Extract the (x, y) coordinate from the center of the cell holding the provided text.  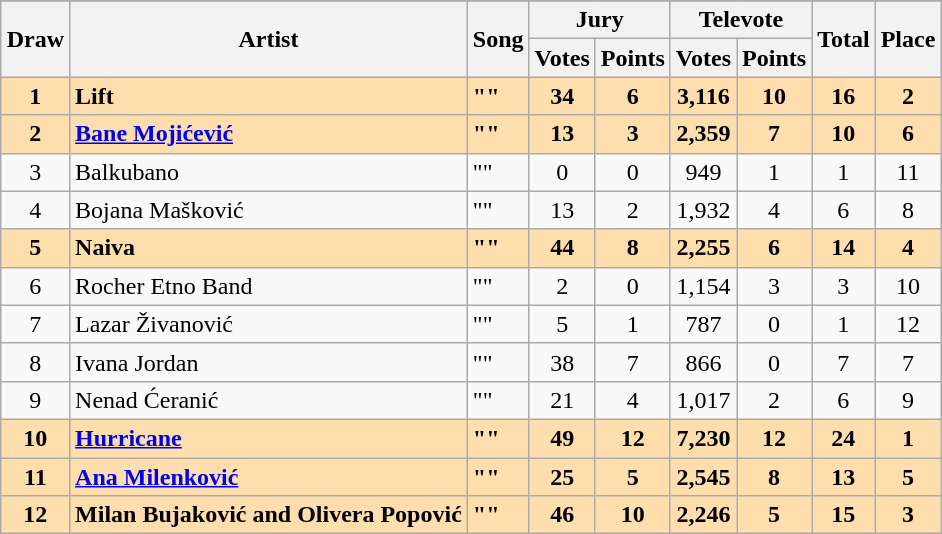
Bojana Mašković (269, 210)
38 (562, 362)
1,154 (703, 286)
Jury (600, 20)
3,116 (703, 96)
Bane Mojićević (269, 134)
Song (498, 39)
44 (562, 248)
46 (562, 515)
2,255 (703, 248)
2,359 (703, 134)
Lift (269, 96)
866 (703, 362)
Televote (740, 20)
Lazar Živanović (269, 324)
34 (562, 96)
Naiva (269, 248)
Draw (35, 39)
Ana Milenković (269, 477)
Total (844, 39)
Balkubano (269, 172)
2,246 (703, 515)
Rocher Etno Band (269, 286)
15 (844, 515)
2,545 (703, 477)
1,932 (703, 210)
7,230 (703, 438)
Place (908, 39)
Ivana Jordan (269, 362)
49 (562, 438)
16 (844, 96)
Nenad Ćeranić (269, 400)
24 (844, 438)
Hurricane (269, 438)
949 (703, 172)
787 (703, 324)
25 (562, 477)
Artist (269, 39)
14 (844, 248)
1,017 (703, 400)
Milan Bujaković and Olivera Popović (269, 515)
21 (562, 400)
